Extract the [X, Y] coordinate from the center of the cell holding the provided text.  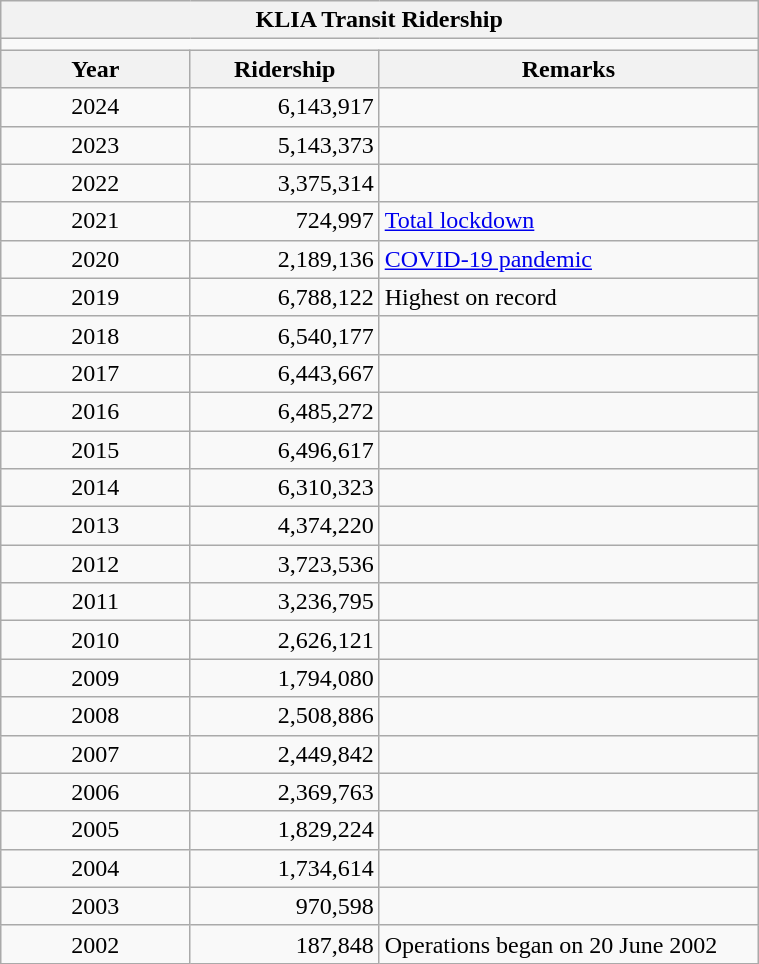
6,143,917 [284, 107]
2,369,763 [284, 792]
2,449,842 [284, 754]
Highest on record [568, 297]
COVID-19 pandemic [568, 259]
1,829,224 [284, 830]
2017 [96, 373]
6,540,177 [284, 335]
2010 [96, 640]
1,794,080 [284, 678]
2024 [96, 107]
2020 [96, 259]
2008 [96, 716]
2016 [96, 411]
2007 [96, 754]
2018 [96, 335]
6,443,667 [284, 373]
2015 [96, 449]
2002 [96, 944]
6,310,323 [284, 488]
Operations began on 20 June 2002 [568, 944]
2013 [96, 526]
2,189,136 [284, 259]
KLIA Transit Ridership [380, 20]
5,143,373 [284, 145]
2,626,121 [284, 640]
Total lockdown [568, 221]
6,496,617 [284, 449]
3,375,314 [284, 183]
2004 [96, 868]
3,236,795 [284, 602]
6,788,122 [284, 297]
2021 [96, 221]
2022 [96, 183]
724,997 [284, 221]
2009 [96, 678]
Ridership [284, 69]
187,848 [284, 944]
970,598 [284, 906]
2012 [96, 564]
2005 [96, 830]
4,374,220 [284, 526]
2019 [96, 297]
1,734,614 [284, 868]
Year [96, 69]
3,723,536 [284, 564]
2003 [96, 906]
2011 [96, 602]
2023 [96, 145]
Remarks [568, 69]
6,485,272 [284, 411]
2006 [96, 792]
2,508,886 [284, 716]
2014 [96, 488]
